Find where the given text appears and provide that cell's center as (x, y) coordinate. 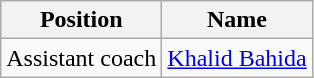
Assistant coach (82, 58)
Position (82, 20)
Khalid Bahida (237, 58)
Name (237, 20)
